From the cell containing the given text, extract its center point as [X, Y] coordinate. 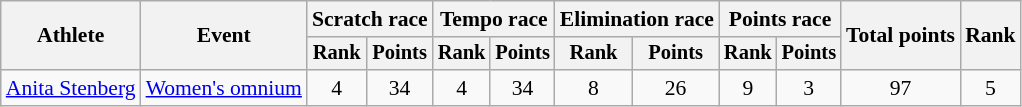
Event [224, 36]
8 [594, 88]
5 [990, 88]
26 [676, 88]
Elimination race [637, 19]
Points race [780, 19]
Total points [900, 36]
Athlete [71, 36]
Scratch race [370, 19]
9 [748, 88]
Anita Stenberg [71, 88]
Tempo race [494, 19]
97 [900, 88]
Women's omnium [224, 88]
3 [809, 88]
